Identify which cell holds the provided text, then report its [x, y] central coordinate. 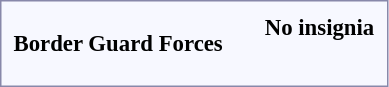
No insignia [320, 27]
Border Guard Forces [118, 44]
